Find where the given text appears and provide that cell's center as [X, Y] coordinate. 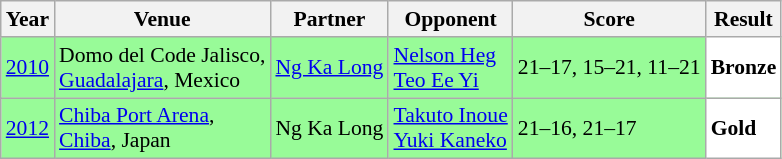
Bronze [744, 68]
Chiba Port Arena,Chiba, Japan [162, 128]
Opponent [450, 19]
Score [610, 19]
2010 [28, 68]
Gold [744, 128]
21–17, 15–21, 11–21 [610, 68]
Nelson Heg Teo Ee Yi [450, 68]
Takuto Inoue Yuki Kaneko [450, 128]
Venue [162, 19]
Year [28, 19]
Result [744, 19]
Domo del Code Jalisco,Guadalajara, Mexico [162, 68]
21–16, 21–17 [610, 128]
2012 [28, 128]
Partner [329, 19]
